From the cell containing the given text, extract its center point as (X, Y) coordinate. 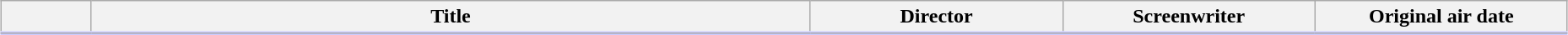
Director (937, 17)
Original air date (1441, 17)
Title (451, 17)
Screenwriter (1188, 17)
